Detect which cell encompasses the target text, then output its [x, y] center coordinate. 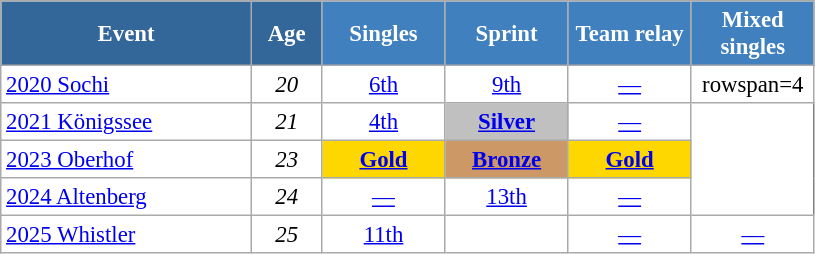
Sprint [506, 34]
25 [286, 235]
2021 Königssee [126, 122]
24 [286, 197]
11th [384, 235]
2025 Whistler [126, 235]
2024 Altenberg [126, 197]
Singles [384, 34]
9th [506, 85]
Mixed singles [752, 34]
Age [286, 34]
Bronze [506, 160]
Silver [506, 122]
23 [286, 160]
2020 Sochi [126, 85]
Event [126, 34]
6th [384, 85]
13th [506, 197]
Team relay [630, 34]
21 [286, 122]
20 [286, 85]
rowspan=4 [752, 85]
2023 Oberhof [126, 160]
4th [384, 122]
